Identify which cell holds the provided text, then report its [X, Y] central coordinate. 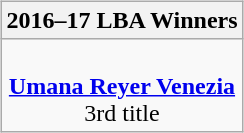
2016–17 LBA Winners [122, 20]
Umana Reyer Venezia3rd title [122, 85]
